Return [X, Y] of the center of cell containing provided text 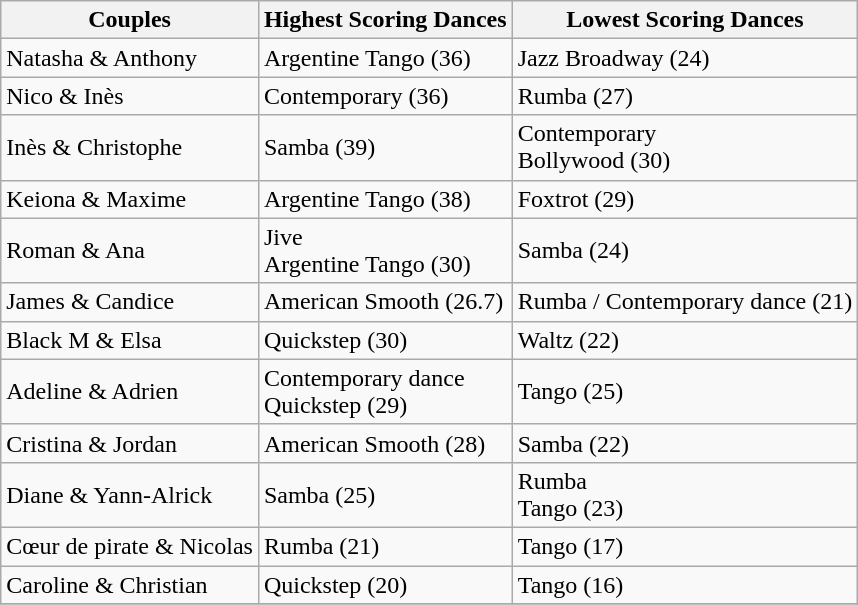
Argentine Tango (36) [385, 58]
Quickstep (30) [385, 340]
Contemporary (36) [385, 96]
American Smooth (28) [385, 443]
Argentine Tango (38) [385, 199]
Samba (24) [685, 250]
ContemporaryBollywood (30) [685, 148]
Lowest Scoring Dances [685, 20]
Rumba (21) [385, 546]
Black M & Elsa [130, 340]
Couples [130, 20]
James & Candice [130, 302]
Tango (25) [685, 392]
Rumba (27) [685, 96]
Caroline & Christian [130, 585]
Inès & Christophe [130, 148]
Samba (25) [385, 494]
Tango (17) [685, 546]
Roman & Ana [130, 250]
Jazz Broadway (24) [685, 58]
JiveArgentine Tango (30) [385, 250]
Diane & Yann-Alrick [130, 494]
Cristina & Jordan [130, 443]
Samba (22) [685, 443]
Samba (39) [385, 148]
Adeline & Adrien [130, 392]
Tango (16) [685, 585]
Quickstep (20) [385, 585]
Foxtrot (29) [685, 199]
Waltz (22) [685, 340]
Natasha & Anthony [130, 58]
Nico & Inès [130, 96]
Cœur de pirate & Nicolas [130, 546]
Contemporary danceQuickstep (29) [385, 392]
American Smooth (26.7) [385, 302]
Highest Scoring Dances [385, 20]
Keiona & Maxime [130, 199]
RumbaTango (23) [685, 494]
Rumba / Contemporary dance (21) [685, 302]
